Return the [X, Y] coordinate for the center point of the cell that contains the specified text.  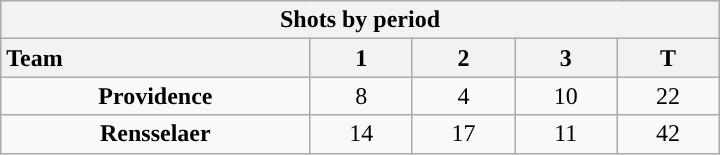
Team [156, 58]
T [668, 58]
Shots by period [360, 20]
Rensselaer [156, 134]
17 [463, 134]
1 [361, 58]
14 [361, 134]
3 [566, 58]
22 [668, 96]
8 [361, 96]
Providence [156, 96]
11 [566, 134]
4 [463, 96]
2 [463, 58]
10 [566, 96]
42 [668, 134]
